Find where the given text appears and provide that cell's center as [X, Y] coordinate. 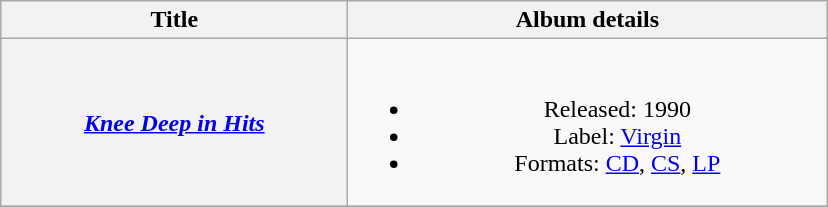
Knee Deep in Hits [174, 122]
Album details [588, 20]
Title [174, 20]
Released: 1990Label: VirginFormats: CD, CS, LP [588, 122]
